Return the (X, Y) coordinate for the center point of the cell that contains the specified text.  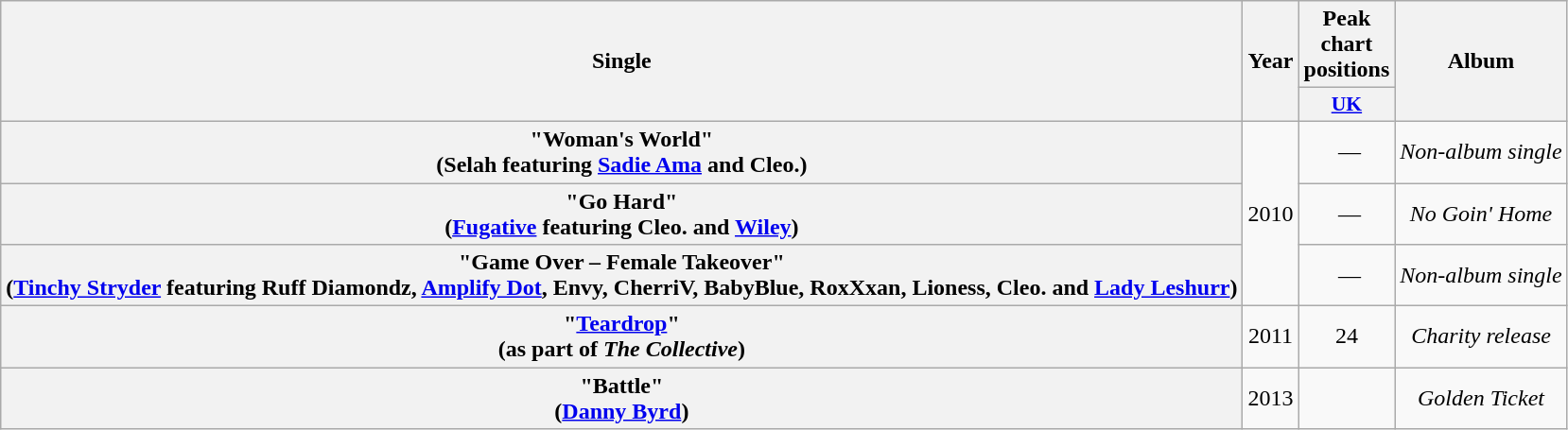
2011 (1271, 336)
UK (1347, 105)
Golden Ticket (1481, 399)
Year (1271, 61)
"Game Over – Female Takeover"(Tinchy Stryder featuring Ruff Diamondz, Amplify Dot, Envy, CherriV, BabyBlue, RoxXxan, Lioness, Cleo. and Lady Leshurr) (622, 276)
Peak chart positions (1347, 44)
Single (622, 61)
Charity release (1481, 336)
"Woman's World"(Selah featuring Sadie Ama and Cleo.) (622, 151)
2010 (1271, 214)
"Go Hard"(Fugative featuring Cleo. and Wiley) (622, 214)
"Battle"(Danny Byrd) (622, 399)
Album (1481, 61)
2013 (1271, 399)
"Teardrop"(as part of The Collective) (622, 336)
No Goin' Home (1481, 214)
24 (1347, 336)
